From the cell containing the given text, extract its center point as (x, y) coordinate. 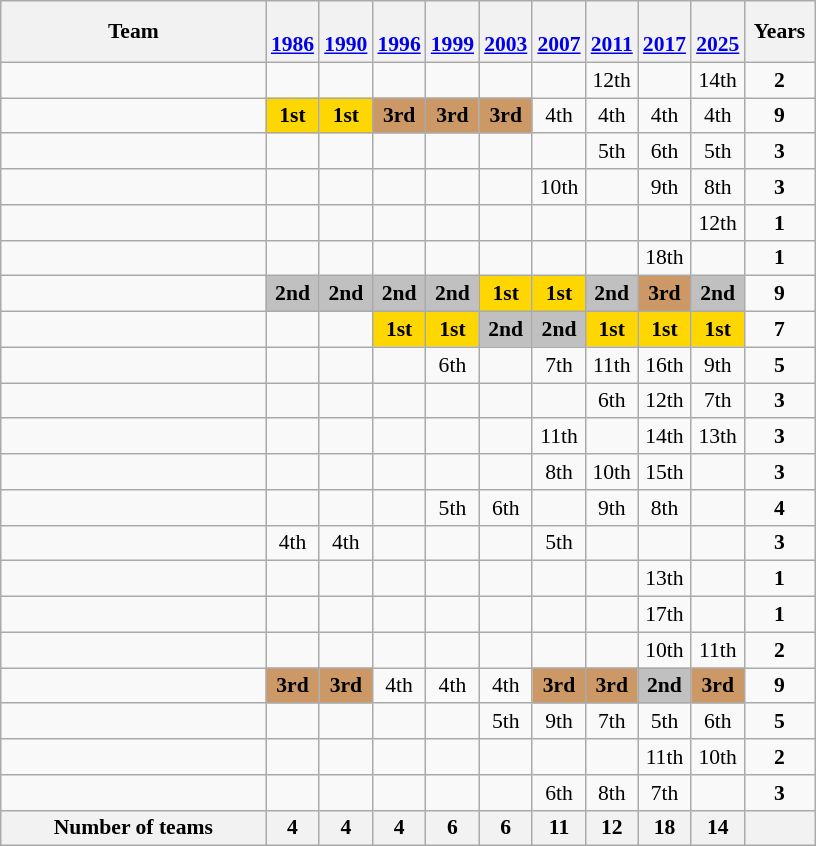
Team (134, 32)
7 (779, 330)
15th (664, 472)
2011 (612, 32)
17th (664, 615)
18th (664, 258)
1996 (398, 32)
12 (612, 828)
2025 (718, 32)
11 (558, 828)
1990 (346, 32)
Number of teams (134, 828)
2003 (506, 32)
16th (664, 365)
2017 (664, 32)
1999 (452, 32)
14 (718, 828)
2007 (558, 32)
18 (664, 828)
1986 (292, 32)
Years (779, 32)
